For the text-containing cell, return its midpoint in [x, y] coordinate format. 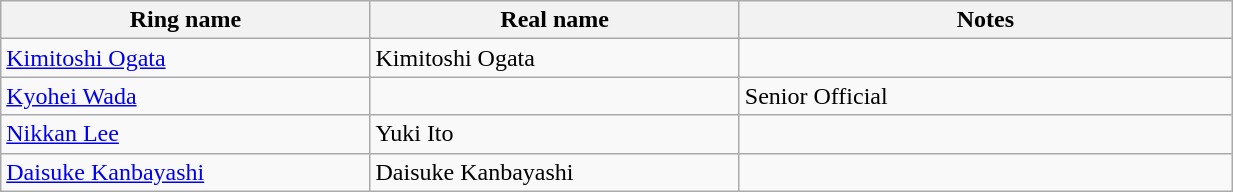
Nikkan Lee [186, 134]
Real name [554, 20]
Ring name [186, 20]
Yuki Ito [554, 134]
Kyohei Wada [186, 96]
Notes [985, 20]
Senior Official [985, 96]
